Pinpoint the cell where the given text exists, returning its (X, Y) midpoint coordinate. 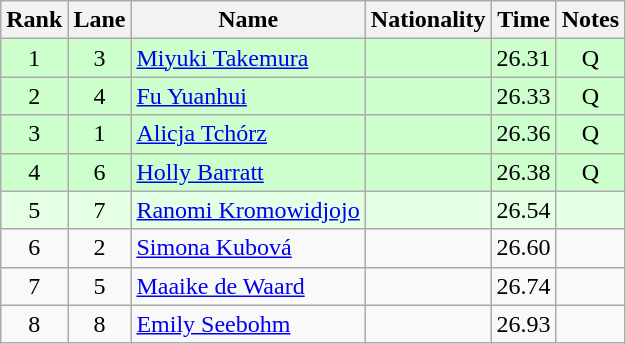
Notes (590, 20)
Name (248, 20)
Lane (100, 20)
Alicja Tchórz (248, 134)
26.31 (524, 58)
Holly Barratt (248, 172)
26.93 (524, 324)
Fu Yuanhui (248, 96)
Nationality (428, 20)
Maaike de Waard (248, 286)
Time (524, 20)
Simona Kubová (248, 248)
26.33 (524, 96)
26.38 (524, 172)
Rank (34, 20)
26.74 (524, 286)
26.60 (524, 248)
Emily Seebohm (248, 324)
26.36 (524, 134)
Ranomi Kromowidjojo (248, 210)
Miyuki Takemura (248, 58)
26.54 (524, 210)
